Return the (x, y) coordinate for the center point of the cell that contains the specified text.  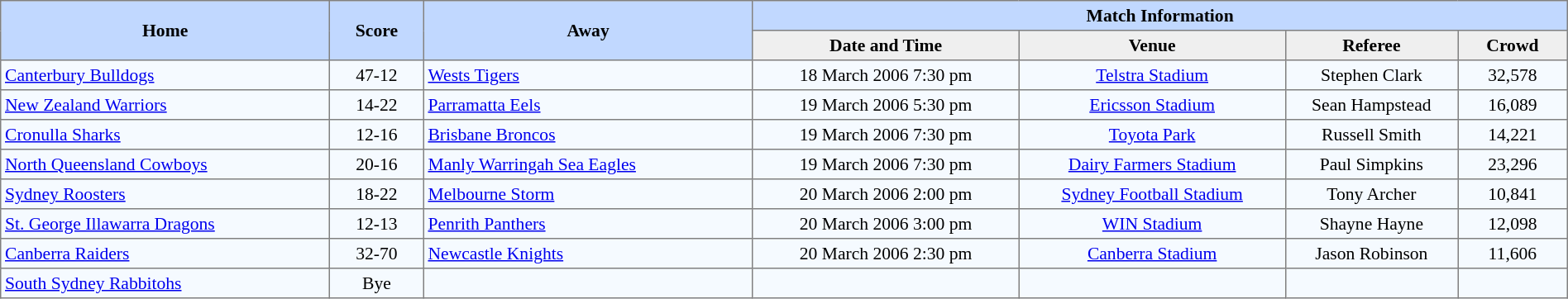
12,098 (1513, 224)
Newcastle Knights (588, 254)
Away (588, 31)
Brisbane Broncos (588, 135)
Cronulla Sharks (165, 135)
Crowd (1513, 45)
20-16 (377, 164)
20 March 2006 3:00 pm (886, 224)
Venue (1152, 45)
Jason Robinson (1371, 254)
Parramatta Eels (588, 105)
Stephen Clark (1371, 75)
Paul Simpkins (1371, 164)
14-22 (377, 105)
32,578 (1513, 75)
Ericsson Stadium (1152, 105)
WIN Stadium (1152, 224)
14,221 (1513, 135)
32-70 (377, 254)
Manly Warringah Sea Eagles (588, 164)
10,841 (1513, 194)
Canterbury Bulldogs (165, 75)
Wests Tigers (588, 75)
North Queensland Cowboys (165, 164)
Toyota Park (1152, 135)
47-12 (377, 75)
Date and Time (886, 45)
Score (377, 31)
Sydney Football Stadium (1152, 194)
11,606 (1513, 254)
20 March 2006 2:30 pm (886, 254)
Bye (377, 283)
Telstra Stadium (1152, 75)
Sean Hampstead (1371, 105)
Canberra Stadium (1152, 254)
Penrith Panthers (588, 224)
16,089 (1513, 105)
St. George Illawarra Dragons (165, 224)
23,296 (1513, 164)
20 March 2006 2:00 pm (886, 194)
Russell Smith (1371, 135)
12-16 (377, 135)
18-22 (377, 194)
Sydney Roosters (165, 194)
Home (165, 31)
Referee (1371, 45)
Match Information (1159, 16)
Melbourne Storm (588, 194)
18 March 2006 7:30 pm (886, 75)
Canberra Raiders (165, 254)
Dairy Farmers Stadium (1152, 164)
South Sydney Rabbitohs (165, 283)
12-13 (377, 224)
New Zealand Warriors (165, 105)
Tony Archer (1371, 194)
19 March 2006 5:30 pm (886, 105)
Shayne Hayne (1371, 224)
